Extract the [X, Y] coordinate from the center of the cell holding the provided text.  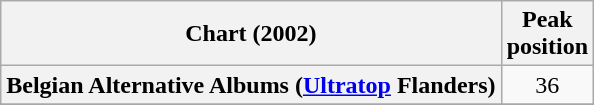
Chart (2002) [251, 34]
Belgian Alternative Albums (Ultratop Flanders) [251, 85]
36 [547, 85]
Peakposition [547, 34]
